Determine the (X, Y) coordinate at the center of the cell enclosing the given text.  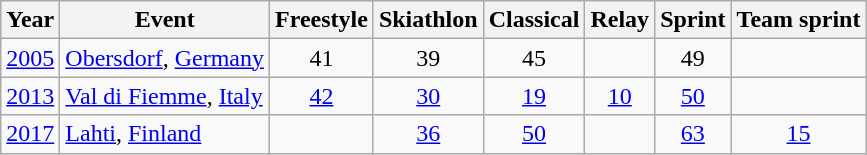
Obersdorf, Germany (165, 58)
63 (693, 134)
Lahti, Finland (165, 134)
41 (321, 58)
Relay (620, 20)
42 (321, 96)
19 (534, 96)
Classical (534, 20)
49 (693, 58)
Skiathlon (428, 20)
Sprint (693, 20)
15 (798, 134)
Event (165, 20)
45 (534, 58)
39 (428, 58)
2005 (30, 58)
10 (620, 96)
Val di Fiemme, Italy (165, 96)
2017 (30, 134)
2013 (30, 96)
36 (428, 134)
Freestyle (321, 20)
30 (428, 96)
Year (30, 20)
Team sprint (798, 20)
